Search for the cell housing the specified text and yield its (X, Y) center coordinate. 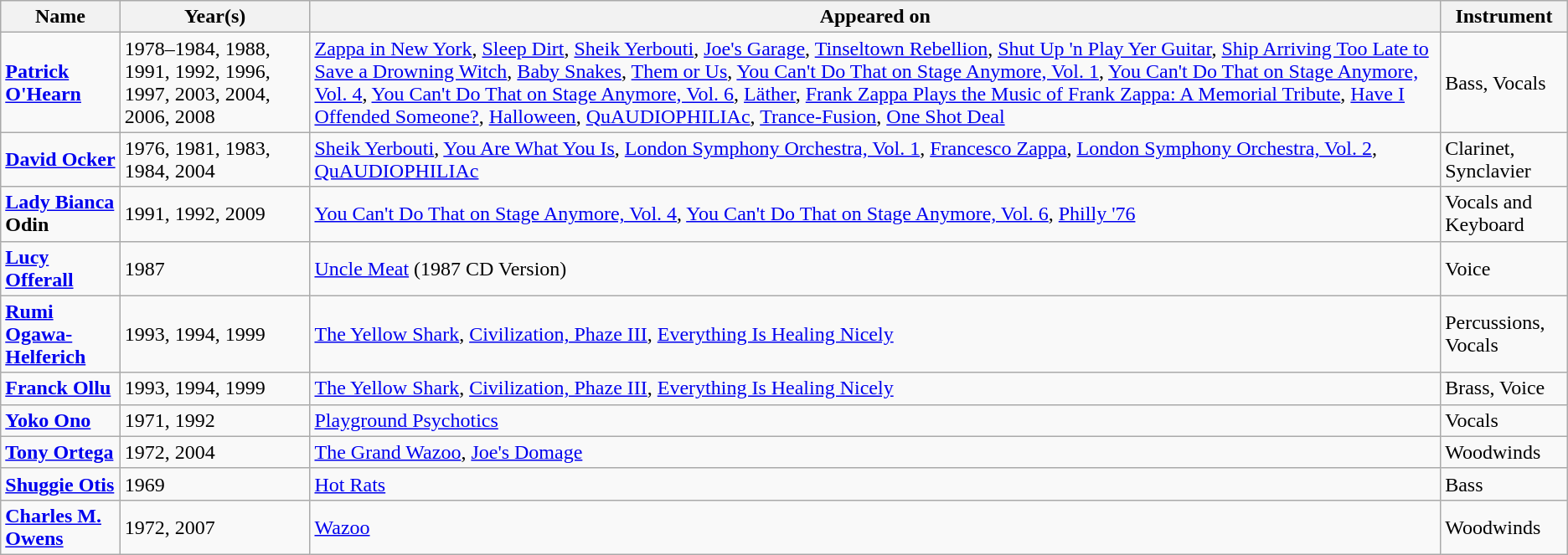
1972, 2007 (214, 527)
Instrument (1504, 17)
Bass (1504, 484)
You Can't Do That on Stage Anymore, Vol. 4, You Can't Do That on Stage Anymore, Vol. 6, Philly '76 (875, 214)
Playground Psychotics (875, 420)
Year(s) (214, 17)
Voice (1504, 268)
Appeared on (875, 17)
Wazoo (875, 527)
Lady Bianca Odin (60, 214)
Shuggie Otis (60, 484)
Lucy Offerall (60, 268)
Sheik Yerbouti, You Are What You Is, London Symphony Orchestra, Vol. 1, Francesco Zappa, London Symphony Orchestra, Vol. 2, QuAUDIOPHILIAc (875, 159)
Tony Ortega (60, 452)
1991, 1992, 2009 (214, 214)
1969 (214, 484)
Vocals and Keyboard (1504, 214)
1971, 1992 (214, 420)
Name (60, 17)
David Ocker (60, 159)
The Grand Wazoo, Joe's Domage (875, 452)
Charles M. Owens (60, 527)
1987 (214, 268)
1976, 1981, 1983, 1984, 2004 (214, 159)
Hot Rats (875, 484)
Uncle Meat (1987 CD Version) (875, 268)
Yoko Ono (60, 420)
Bass, Vocals (1504, 82)
Patrick O'Hearn (60, 82)
Franck Ollu (60, 388)
Percussions, Vocals (1504, 334)
Rumi Ogawa-Helferich (60, 334)
Clarinet, Synclavier (1504, 159)
Vocals (1504, 420)
Brass, Voice (1504, 388)
1978–1984, 1988, 1991, 1992, 1996, 1997, 2003, 2004, 2006, 2008 (214, 82)
1972, 2004 (214, 452)
